Return (X, Y) of the center of cell containing provided text 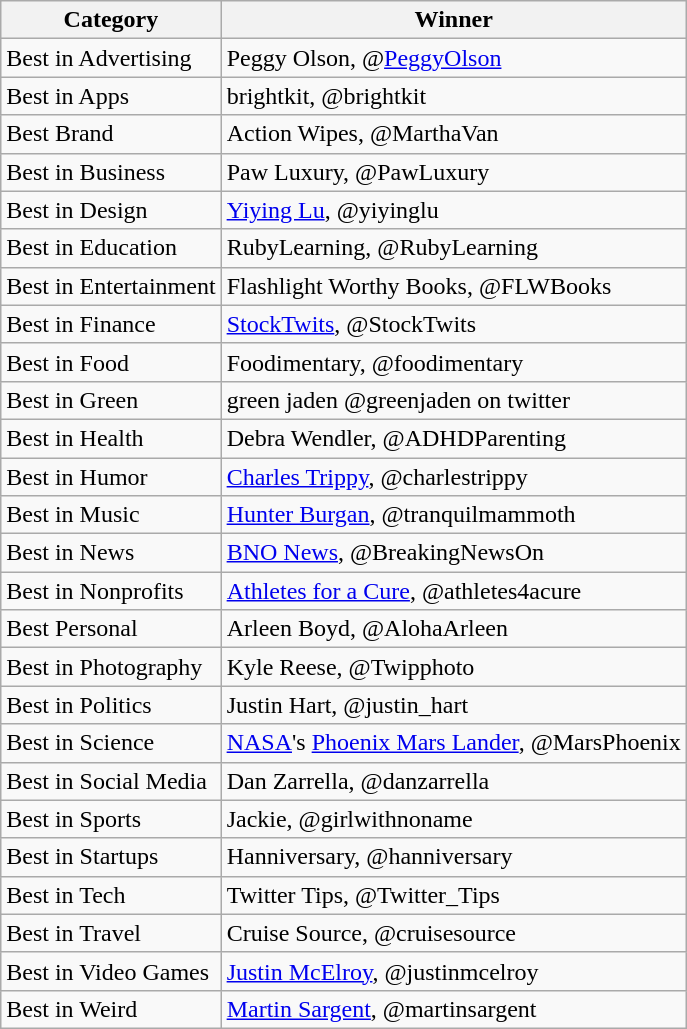
Best in Tech (111, 895)
StockTwits, @StockTwits (454, 324)
green jaden @greenjaden on twitter (454, 400)
Best in Social Media (111, 781)
Arleen Boyd, @AlohaArleen (454, 629)
Best in Photography (111, 667)
Cruise Source, @cruisesource (454, 933)
Action Wipes, @MarthaVan (454, 134)
Kyle Reese, @Twipphoto (454, 667)
Debra Wendler, @ADHDParenting (454, 438)
Best in Entertainment (111, 286)
Yiying Lu, @yiyinglu (454, 210)
brightkit, @brightkit (454, 96)
Flashlight Worthy Books, @FLWBooks (454, 286)
Best in Startups (111, 857)
Paw Luxury, @PawLuxury (454, 172)
Justin Hart, @justin_hart (454, 705)
Category (111, 20)
Best in Education (111, 248)
Best in Business (111, 172)
Best in Green (111, 400)
Hunter Burgan, @tranquilmammoth (454, 515)
Best in Advertising (111, 58)
Athletes for a Cure, @athletes4acure (454, 591)
Foodimentary, @foodimentary (454, 362)
Best in Politics (111, 705)
Martin Sargent, @martinsargent (454, 1009)
RubyLearning, @RubyLearning (454, 248)
Best in Health (111, 438)
Dan Zarrella, @danzarrella (454, 781)
Best in Video Games (111, 971)
Best in Finance (111, 324)
Twitter Tips, @Twitter_Tips (454, 895)
Best in Nonprofits (111, 591)
Best in Sports (111, 819)
Best in Design (111, 210)
NASA's Phoenix Mars Lander, @MarsPhoenix (454, 743)
Best in News (111, 553)
Justin McElroy, @justinmcelroy (454, 971)
Peggy Olson, @PeggyOlson (454, 58)
Best Personal (111, 629)
Best in Science (111, 743)
Best in Weird (111, 1009)
BNO News, @BreakingNewsOn (454, 553)
Best in Travel (111, 933)
Best Brand (111, 134)
Best in Music (111, 515)
Jackie, @girlwithnoname (454, 819)
Winner (454, 20)
Charles Trippy, @charlestrippy (454, 477)
Best in Food (111, 362)
Best in Apps (111, 96)
Hanniversary, @hanniversary (454, 857)
Best in Humor (111, 477)
